Locate the cell with the specified text and output its [x, y] center coordinate. 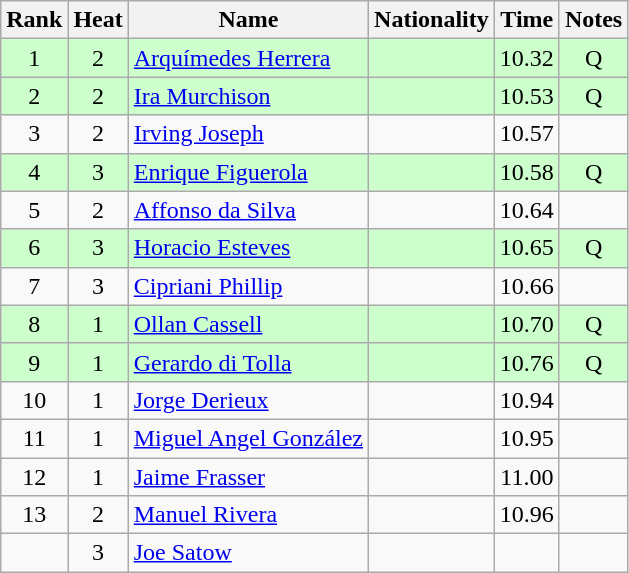
10.53 [526, 96]
10.94 [526, 400]
10.32 [526, 58]
10.76 [526, 362]
Nationality [432, 20]
Horacio Esteves [248, 248]
Ollan Cassell [248, 324]
10.58 [526, 172]
Jaime Frasser [248, 477]
Ira Murchison [248, 96]
Affonso da Silva [248, 210]
4 [34, 172]
10.64 [526, 210]
10.65 [526, 248]
10.66 [526, 286]
Irving Joseph [248, 134]
9 [34, 362]
10 [34, 400]
Cipriani Phillip [248, 286]
10.95 [526, 438]
5 [34, 210]
11.00 [526, 477]
Time [526, 20]
Joe Satow [248, 553]
12 [34, 477]
10.96 [526, 515]
Gerardo di Tolla [248, 362]
7 [34, 286]
Heat [98, 20]
10.70 [526, 324]
6 [34, 248]
Enrique Figuerola [248, 172]
8 [34, 324]
Arquímedes Herrera [248, 58]
Miguel Angel González [248, 438]
Name [248, 20]
Jorge Derieux [248, 400]
Notes [593, 20]
10.57 [526, 134]
11 [34, 438]
13 [34, 515]
Rank [34, 20]
Manuel Rivera [248, 515]
